Provide the (x, y) coordinate of the cell's center where the given text is located.  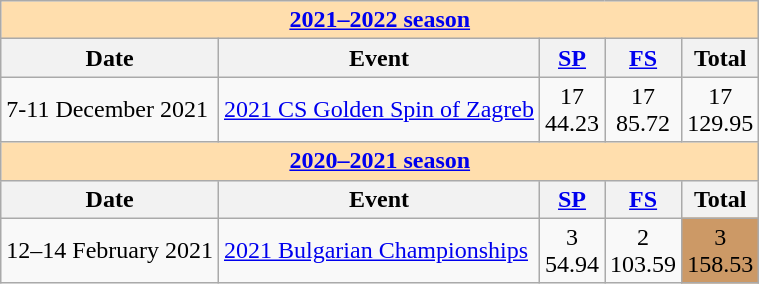
3 54.94 (572, 250)
17 85.72 (644, 110)
2021 CS Golden Spin of Zagreb (378, 110)
2021–2022 season (380, 20)
17 44.23 (572, 110)
3 158.53 (720, 250)
2021 Bulgarian Championships (378, 250)
17 129.95 (720, 110)
2 103.59 (644, 250)
7-11 December 2021 (110, 110)
2020–2021 season (380, 161)
12–14 February 2021 (110, 250)
